Scan for the cell matching the given text and deliver its (x, y) coordinate at center. 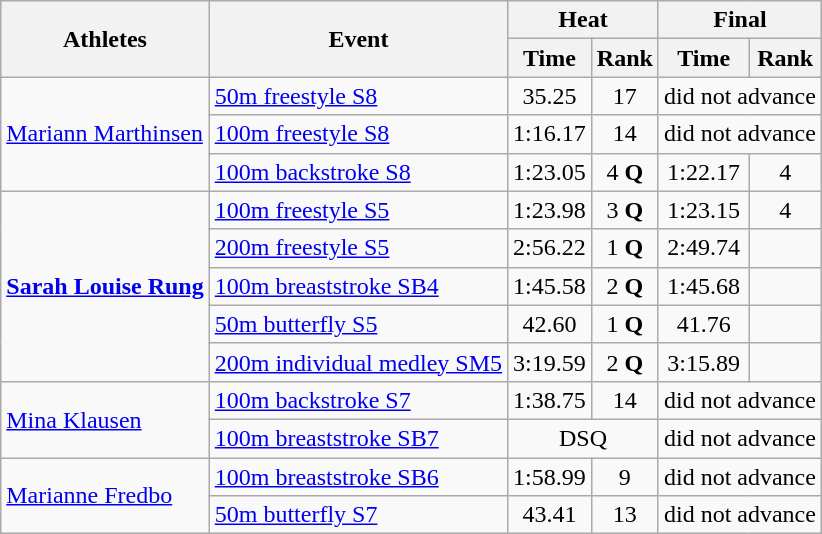
100m breaststroke SB7 (358, 438)
9 (624, 477)
43.41 (550, 515)
50m butterfly S5 (358, 324)
42.60 (550, 324)
Sarah Louise Rung (105, 286)
1:23.15 (703, 210)
100m freestyle S5 (358, 210)
3 Q (624, 210)
1:45.58 (550, 286)
100m backstroke S8 (358, 172)
50m freestyle S8 (358, 96)
1:45.68 (703, 286)
Mina Klausen (105, 419)
2:56.22 (550, 248)
41.76 (703, 324)
3:15.89 (703, 362)
1:38.75 (550, 400)
200m individual medley SM5 (358, 362)
100m breaststroke SB4 (358, 286)
Marianne Fredbo (105, 496)
13 (624, 515)
1:23.05 (550, 172)
50m butterfly S7 (358, 515)
35.25 (550, 96)
2:49.74 (703, 248)
Athletes (105, 39)
1:22.17 (703, 172)
100m freestyle S8 (358, 134)
200m freestyle S5 (358, 248)
4 Q (624, 172)
DSQ (584, 438)
Event (358, 39)
17 (624, 96)
1:16.17 (550, 134)
1:58.99 (550, 477)
3:19.59 (550, 362)
Mariann Marthinsen (105, 134)
1:23.98 (550, 210)
100m breaststroke SB6 (358, 477)
100m backstroke S7 (358, 400)
Final (740, 20)
Heat (584, 20)
